Find where the given text appears and provide that cell's center as (X, Y) coordinate. 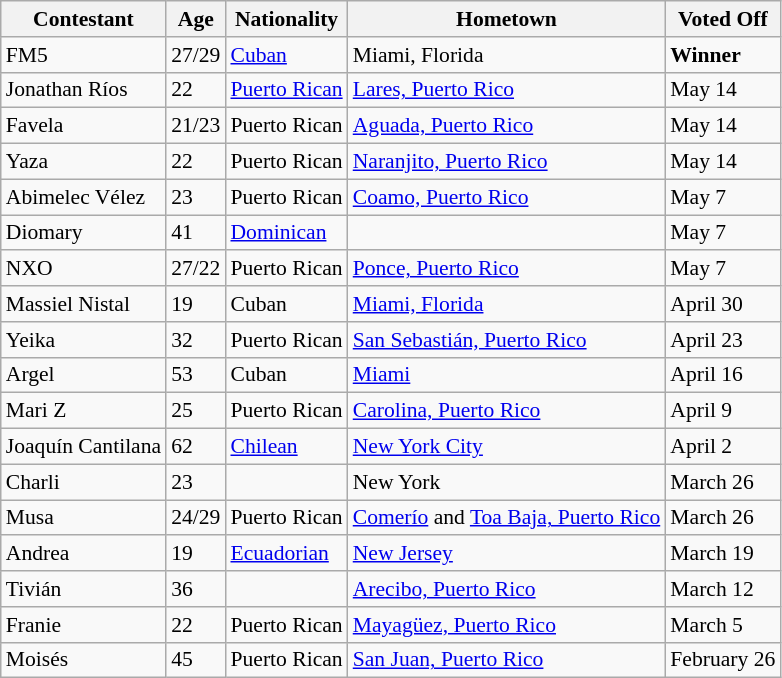
27/22 (196, 269)
NXO (84, 269)
Diomary (84, 233)
Charli (84, 482)
March 5 (722, 625)
Chilean (286, 447)
Hometown (507, 19)
27/29 (196, 55)
Yaza (84, 162)
21/23 (196, 126)
Tivián (84, 589)
Argel (84, 375)
Comerío and Toa Baja, Puerto Rico (507, 518)
April 16 (722, 375)
Nationality (286, 19)
Naranjito, Puerto Rico (507, 162)
February 26 (722, 660)
Mari Z (84, 411)
Yeika (84, 340)
Ponce, Puerto Rico (507, 269)
62 (196, 447)
April 2 (722, 447)
Lares, Puerto Rico (507, 90)
Voted Off (722, 19)
March 12 (722, 589)
Musa (84, 518)
24/29 (196, 518)
San Juan, Puerto Rico (507, 660)
April 30 (722, 304)
New York City (507, 447)
32 (196, 340)
Coamo, Puerto Rico (507, 197)
Andrea (84, 554)
41 (196, 233)
36 (196, 589)
Joaquín Cantilana (84, 447)
Abimelec Vélez (84, 197)
April 9 (722, 411)
Winner (722, 55)
Jonathan Ríos (84, 90)
Favela (84, 126)
Age (196, 19)
New York (507, 482)
Miami (507, 375)
Massiel Nistal (84, 304)
25 (196, 411)
Mayagüez, Puerto Rico (507, 625)
New Jersey (507, 554)
Carolina, Puerto Rico (507, 411)
March 19 (722, 554)
Dominican (286, 233)
Franie (84, 625)
Contestant (84, 19)
FM5 (84, 55)
45 (196, 660)
Ecuadorian (286, 554)
San Sebastián, Puerto Rico (507, 340)
Moisés (84, 660)
Arecibo, Puerto Rico (507, 589)
Aguada, Puerto Rico (507, 126)
53 (196, 375)
April 23 (722, 340)
